Capture the cell that displays the provided text and extract its (x, y) central coordinate. 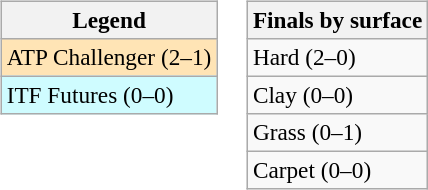
ATP Challenger (2–1) (108, 57)
Clay (0–0) (337, 95)
ITF Futures (0–0) (108, 95)
Carpet (0–0) (337, 171)
Legend (108, 20)
Hard (2–0) (337, 57)
Finals by surface (337, 20)
Grass (0–1) (337, 133)
